From the cell containing the given text, extract its center point as (X, Y) coordinate. 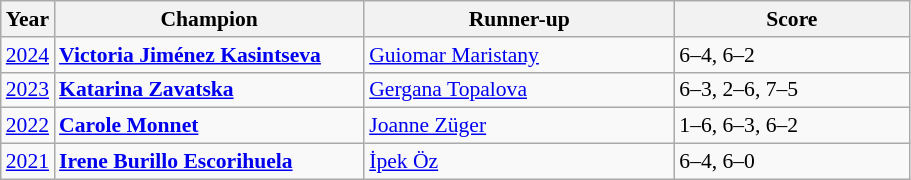
Guiomar Maristany (519, 55)
Year (28, 19)
Runner-up (519, 19)
1–6, 6–3, 6–2 (792, 126)
Champion (209, 19)
Katarina Zavatska (209, 90)
6–4, 6–0 (792, 162)
Score (792, 19)
6–3, 2–6, 7–5 (792, 90)
İpek Öz (519, 162)
Victoria Jiménez Kasintseva (209, 55)
2021 (28, 162)
2023 (28, 90)
Irene Burillo Escorihuela (209, 162)
Joanne Züger (519, 126)
6–4, 6–2 (792, 55)
2024 (28, 55)
Gergana Topalova (519, 90)
2022 (28, 126)
Carole Monnet (209, 126)
